Search for the cell housing the specified text and yield its (x, y) center coordinate. 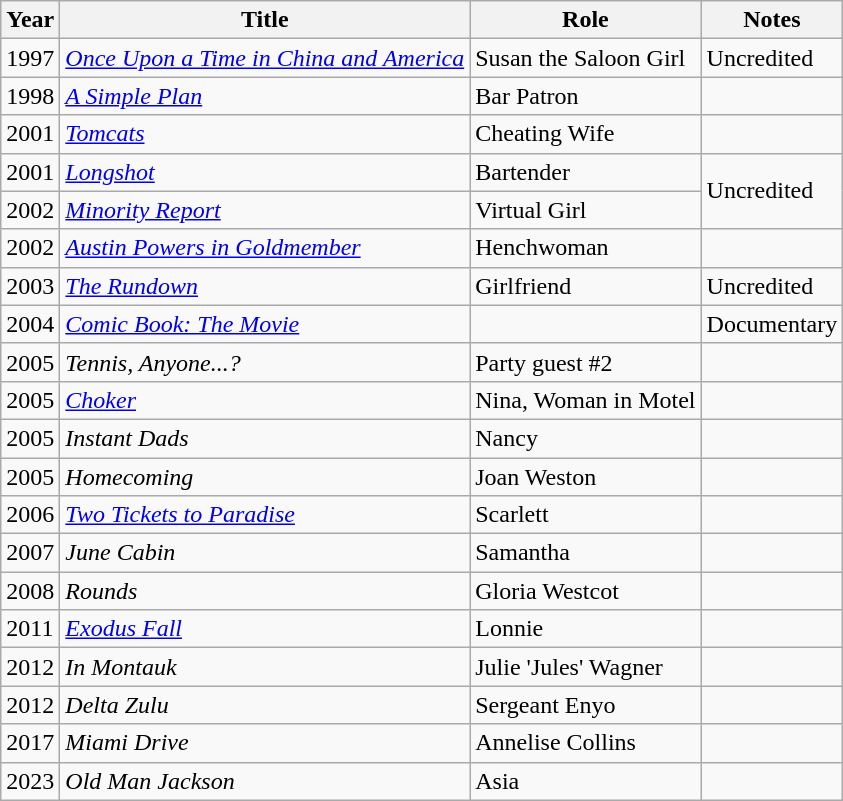
June Cabin (265, 553)
Year (30, 20)
Henchwoman (586, 248)
The Rundown (265, 286)
Samantha (586, 553)
Bartender (586, 172)
Notes (772, 20)
Exodus Fall (265, 629)
Comic Book: The Movie (265, 324)
2011 (30, 629)
In Montauk (265, 667)
Longshot (265, 172)
2003 (30, 286)
Bar Patron (586, 96)
Delta Zulu (265, 705)
Documentary (772, 324)
Miami Drive (265, 743)
Once Upon a Time in China and America (265, 58)
Old Man Jackson (265, 781)
A Simple Plan (265, 96)
Title (265, 20)
2007 (30, 553)
Asia (586, 781)
2008 (30, 591)
Nancy (586, 438)
1998 (30, 96)
Sergeant Enyo (586, 705)
Two Tickets to Paradise (265, 515)
Tomcats (265, 134)
Cheating Wife (586, 134)
1997 (30, 58)
2017 (30, 743)
Lonnie (586, 629)
2006 (30, 515)
2004 (30, 324)
Girlfriend (586, 286)
Susan the Saloon Girl (586, 58)
2023 (30, 781)
Tennis, Anyone...? (265, 362)
Minority Report (265, 210)
Role (586, 20)
Instant Dads (265, 438)
Choker (265, 400)
Virtual Girl (586, 210)
Scarlett (586, 515)
Homecoming (265, 477)
Austin Powers in Goldmember (265, 248)
Rounds (265, 591)
Party guest #2 (586, 362)
Joan Weston (586, 477)
Julie 'Jules' Wagner (586, 667)
Gloria Westcot (586, 591)
Annelise Collins (586, 743)
Nina, Woman in Motel (586, 400)
